Search for the cell housing the specified text and yield its (x, y) center coordinate. 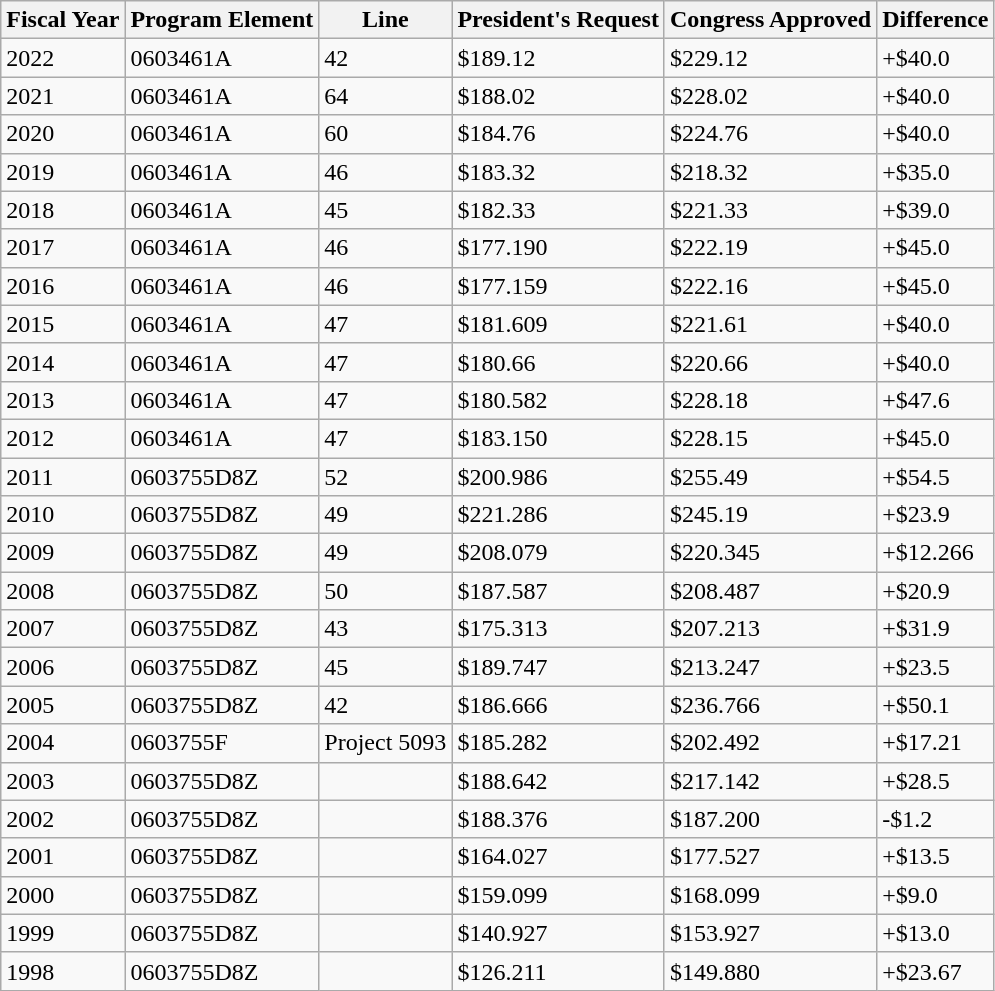
52 (386, 477)
1998 (63, 971)
$218.32 (770, 172)
$181.609 (558, 324)
2002 (63, 819)
$164.027 (558, 857)
+$23.9 (936, 515)
$183.32 (558, 172)
$182.33 (558, 210)
$236.766 (770, 705)
$177.159 (558, 286)
60 (386, 134)
$222.19 (770, 248)
$187.587 (558, 591)
$220.345 (770, 553)
2007 (63, 629)
2017 (63, 248)
+$23.67 (936, 971)
2004 (63, 743)
$180.582 (558, 400)
$183.150 (558, 438)
$200.986 (558, 477)
$168.099 (770, 895)
+$47.6 (936, 400)
$188.02 (558, 96)
2009 (63, 553)
2003 (63, 781)
$228.18 (770, 400)
+$28.5 (936, 781)
2006 (63, 667)
$184.76 (558, 134)
2000 (63, 895)
$221.33 (770, 210)
$221.286 (558, 515)
$177.190 (558, 248)
+$54.5 (936, 477)
Line (386, 20)
+$12.266 (936, 553)
$153.927 (770, 933)
43 (386, 629)
Project 5093 (386, 743)
2010 (63, 515)
2016 (63, 286)
+$31.9 (936, 629)
$187.200 (770, 819)
+$9.0 (936, 895)
$208.079 (558, 553)
Fiscal Year (63, 20)
2011 (63, 477)
$140.927 (558, 933)
$224.76 (770, 134)
$188.642 (558, 781)
$177.527 (770, 857)
2008 (63, 591)
$229.12 (770, 58)
$175.313 (558, 629)
$188.376 (558, 819)
$126.211 (558, 971)
+$20.9 (936, 591)
$222.16 (770, 286)
$149.880 (770, 971)
$228.02 (770, 96)
2020 (63, 134)
$255.49 (770, 477)
$207.213 (770, 629)
$208.487 (770, 591)
$189.747 (558, 667)
$189.12 (558, 58)
+$39.0 (936, 210)
2019 (63, 172)
$245.19 (770, 515)
0603755F (222, 743)
2013 (63, 400)
2014 (63, 362)
2015 (63, 324)
-$1.2 (936, 819)
$213.247 (770, 667)
50 (386, 591)
+$23.5 (936, 667)
$159.099 (558, 895)
President's Request (558, 20)
+$13.0 (936, 933)
2005 (63, 705)
2022 (63, 58)
$217.142 (770, 781)
2021 (63, 96)
$180.66 (558, 362)
$185.282 (558, 743)
64 (386, 96)
$228.15 (770, 438)
Program Element (222, 20)
2001 (63, 857)
$202.492 (770, 743)
+$50.1 (936, 705)
+$35.0 (936, 172)
Congress Approved (770, 20)
+$13.5 (936, 857)
$221.61 (770, 324)
$220.66 (770, 362)
Difference (936, 20)
1999 (63, 933)
2012 (63, 438)
+$17.21 (936, 743)
$186.666 (558, 705)
2018 (63, 210)
